Locate the cell with the specified text and output its [X, Y] center coordinate. 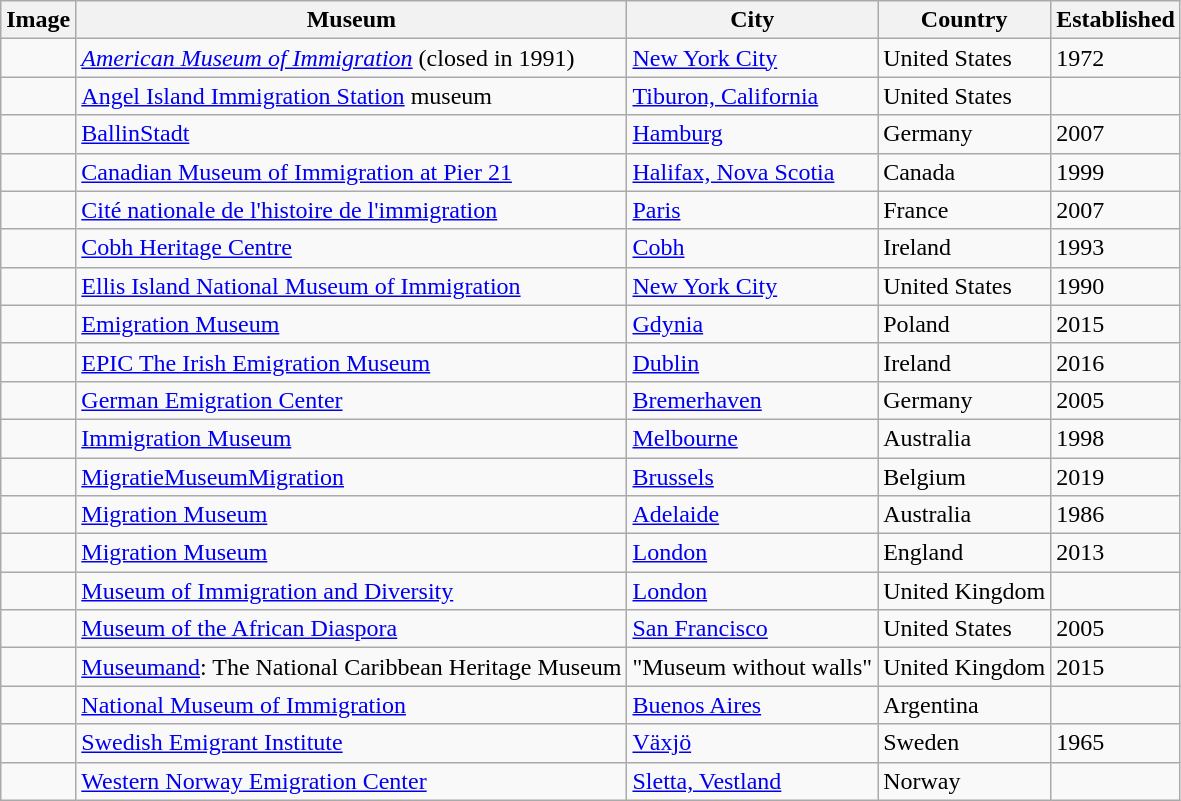
Melbourne [752, 438]
Established [1116, 20]
Poland [964, 324]
Adelaide [752, 515]
1986 [1116, 515]
National Museum of Immigration [352, 705]
Museum [352, 20]
Sweden [964, 743]
Cité nationale de l'histoire de l'immigration [352, 210]
2013 [1116, 553]
City [752, 20]
Museum of Immigration and Diversity [352, 591]
Gdynia [752, 324]
Immigration Museum [352, 438]
Angel Island Immigration Station museum [352, 96]
1972 [1116, 58]
Ellis Island National Museum of Immigration [352, 286]
Växjö [752, 743]
1965 [1116, 743]
Hamburg [752, 134]
American Museum of Immigration (closed in 1991) [352, 58]
2016 [1116, 362]
Belgium [964, 477]
Image [38, 20]
Argentina [964, 705]
Sletta, Vestland [752, 781]
Halifax, Nova Scotia [752, 172]
Tiburon, California [752, 96]
EPIC The Irish Emigration Museum [352, 362]
Canada [964, 172]
Buenos Aires [752, 705]
France [964, 210]
Canadian Museum of Immigration at Pier 21 [352, 172]
Emigration Museum [352, 324]
MigratieMuseumMigration [352, 477]
Museum of the African Diaspora [352, 629]
Cobh Heritage Centre [352, 248]
BallinStadt [352, 134]
"Museum without walls" [752, 667]
Swedish Emigrant Institute [352, 743]
1993 [1116, 248]
Cobh [752, 248]
Norway [964, 781]
1998 [1116, 438]
Bremerhaven [752, 400]
Paris [752, 210]
German Emigration Center [352, 400]
Western Norway Emigration Center [352, 781]
Dublin [752, 362]
San Francisco [752, 629]
1990 [1116, 286]
Country [964, 20]
2019 [1116, 477]
Brussels [752, 477]
1999 [1116, 172]
Museumand: The National Caribbean Heritage Museum [352, 667]
England [964, 553]
